Return the (X, Y) coordinate for the center point of the cell that contains the specified text.  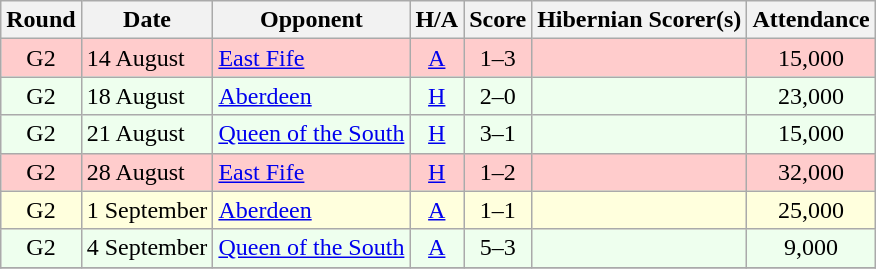
23,000 (811, 96)
Hibernian Scorer(s) (640, 20)
2–0 (498, 96)
1–2 (498, 172)
28 August (147, 172)
14 August (147, 58)
21 August (147, 134)
32,000 (811, 172)
Attendance (811, 20)
9,000 (811, 248)
H/A (437, 20)
25,000 (811, 210)
1 September (147, 210)
18 August (147, 96)
1–1 (498, 210)
5–3 (498, 248)
4 September (147, 248)
Round (41, 20)
1–3 (498, 58)
Opponent (312, 20)
Date (147, 20)
3–1 (498, 134)
Score (498, 20)
